From the cell containing the given text, extract its center point as (x, y) coordinate. 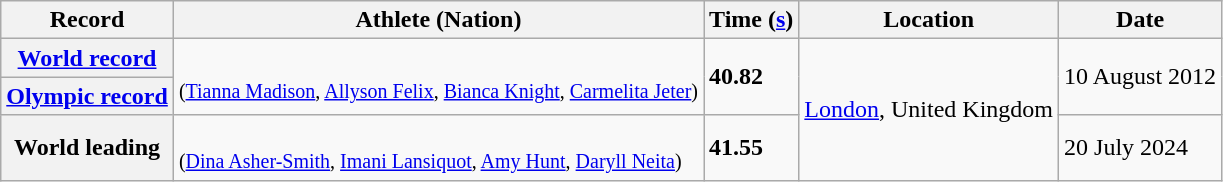
Date (1140, 20)
41.55 (752, 148)
40.82 (752, 77)
Time (s) (752, 20)
World record (88, 58)
20 July 2024 (1140, 148)
(Tianna Madison, Allyson Felix, Bianca Knight, Carmelita Jeter) (438, 77)
(Dina Asher-Smith, Imani Lansiquot, Amy Hunt, Daryll Neita) (438, 148)
London, United Kingdom (929, 110)
World leading (88, 148)
Location (929, 20)
Olympic record (88, 96)
Record (88, 20)
10 August 2012 (1140, 77)
Athlete (Nation) (438, 20)
